Output the [x, y] coordinate of the center of the cell containing the given text.  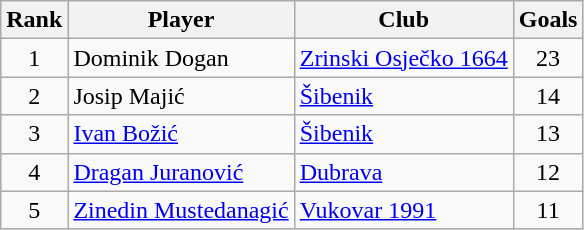
3 [34, 134]
4 [34, 172]
Zinedin Mustedanagić [181, 210]
Dragan Juranović [181, 172]
14 [548, 96]
11 [548, 210]
2 [34, 96]
Rank [34, 20]
Vukovar 1991 [404, 210]
Goals [548, 20]
13 [548, 134]
Dominik Dogan [181, 58]
Player [181, 20]
Dubrava [404, 172]
5 [34, 210]
1 [34, 58]
Club [404, 20]
Ivan Božić [181, 134]
Josip Majić [181, 96]
Zrinski Osječko 1664 [404, 58]
23 [548, 58]
12 [548, 172]
